Pinpoint the cell where the given text exists, returning its (X, Y) midpoint coordinate. 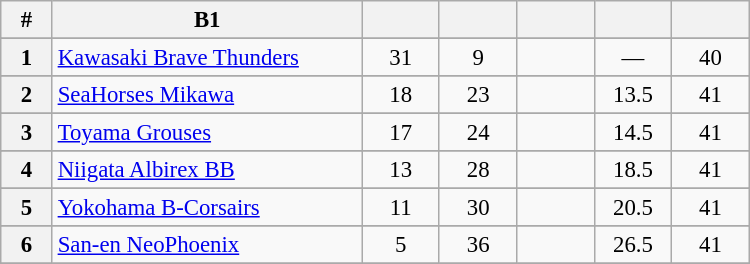
40 (711, 58)
24 (478, 133)
1 (27, 58)
26.5 (632, 245)
23 (478, 95)
13.5 (632, 95)
18 (400, 95)
SeaHorses Mikawa (207, 95)
Toyama Grouses (207, 133)
18.5 (632, 170)
31 (400, 58)
Kawasaki Brave Thunders (207, 58)
Niigata Albirex BB (207, 170)
9 (478, 58)
11 (400, 208)
14.5 (632, 133)
28 (478, 170)
4 (27, 170)
B1 (207, 20)
Yokohama B-Corsairs (207, 208)
17 (400, 133)
San-en NeoPhoenix (207, 245)
— (632, 58)
36 (478, 245)
2 (27, 95)
30 (478, 208)
6 (27, 245)
3 (27, 133)
20.5 (632, 208)
13 (400, 170)
# (27, 20)
